Return the [x, y] coordinate for the center point of the cell that contains the specified text.  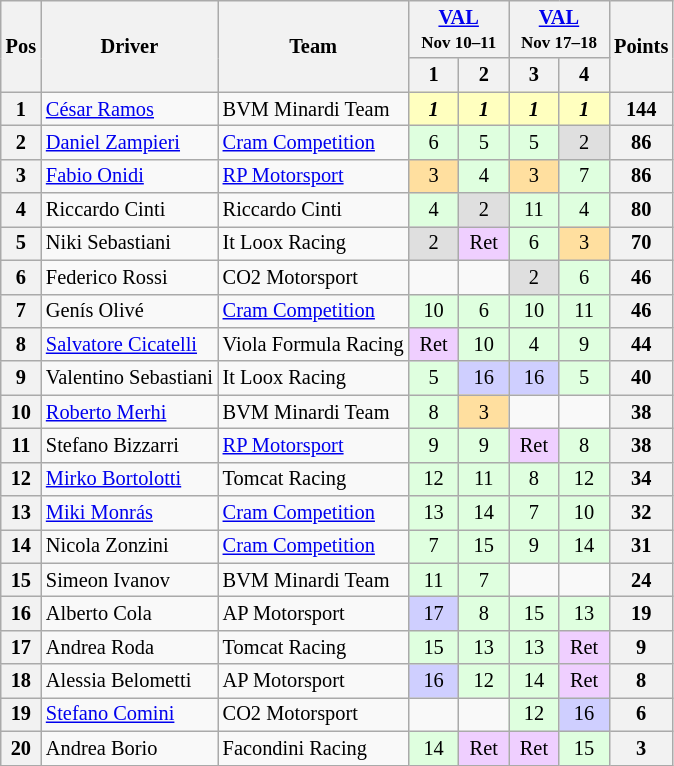
Pos [21, 46]
César Ramos [130, 109]
Viola Formula Racing [314, 344]
Salvatore Cicatelli [130, 344]
20 [21, 748]
Points [641, 46]
Simeon Ivanov [130, 580]
44 [641, 344]
Miki Monrás [130, 513]
32 [641, 513]
Niki Sebastiani [130, 243]
Fabio Onidi [130, 176]
31 [641, 546]
80 [641, 210]
Valentino Sebastiani [130, 378]
Roberto Merhi [130, 412]
Team [314, 46]
Andrea Borio [130, 748]
Andrea Roda [130, 647]
Facondini Racing [314, 748]
18 [21, 681]
144 [641, 109]
Alberto Cola [130, 613]
VALNov 10–11 [459, 29]
Stefano Bizzarri [130, 445]
Federico Rossi [130, 277]
Genís Olivé [130, 311]
Alessia Belometti [130, 681]
70 [641, 243]
Stefano Comini [130, 714]
Mirko Bortolotti [130, 479]
Driver [130, 46]
Daniel Zampieri [130, 142]
Nicola Zonzini [130, 546]
34 [641, 479]
VALNov 17–18 [559, 29]
40 [641, 378]
24 [641, 580]
